Identify which cell holds the provided text, then report its [x, y] central coordinate. 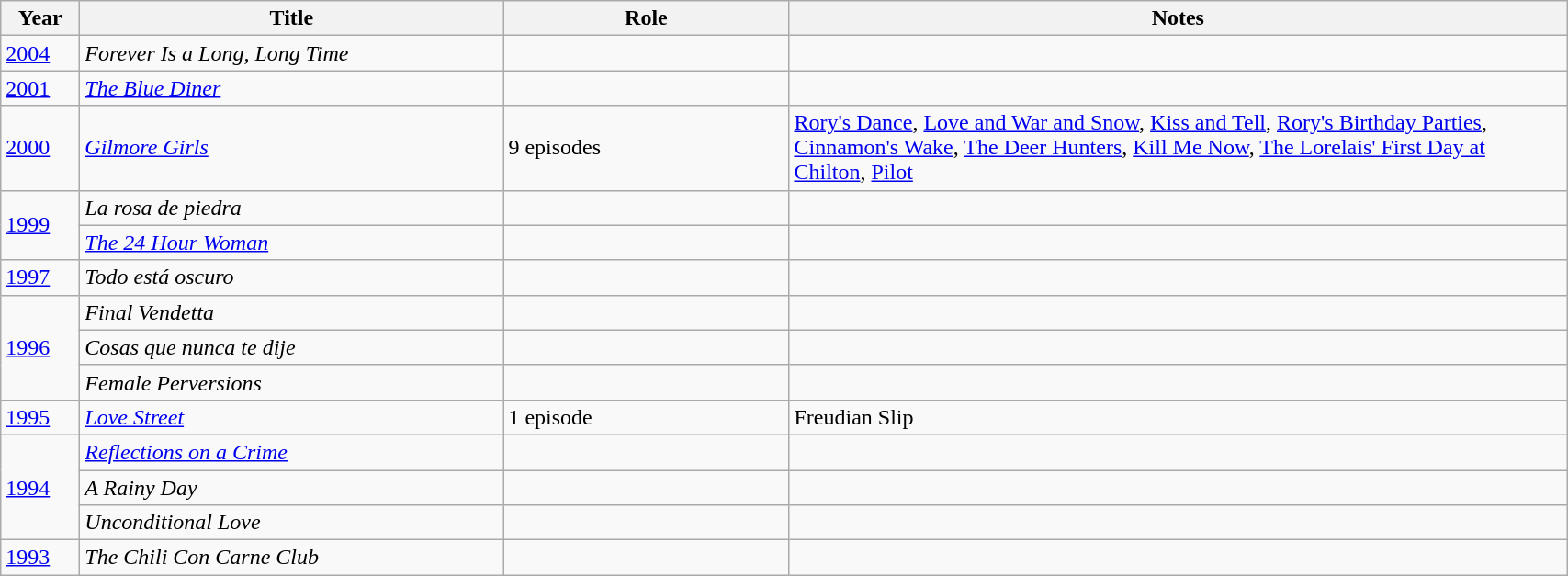
2000 [40, 148]
Final Vendetta [292, 312]
The Blue Diner [292, 88]
The 24 Hour Woman [292, 243]
9 episodes [647, 148]
1996 [40, 347]
1999 [40, 225]
1993 [40, 558]
1994 [40, 487]
A Rainy Day [292, 488]
Title [292, 18]
La rosa de piedra [292, 208]
Role [647, 18]
1 episode [647, 417]
2004 [40, 53]
Reflections on a Crime [292, 452]
Love Street [292, 417]
Freudian Slip [1178, 417]
Todo está oscuro [292, 277]
Unconditional Love [292, 523]
Forever Is a Long, Long Time [292, 53]
2001 [40, 88]
1997 [40, 277]
Cosas que nunca te dije [292, 347]
1995 [40, 417]
Year [40, 18]
Notes [1178, 18]
Gilmore Girls [292, 148]
Female Perversions [292, 382]
The Chili Con Carne Club [292, 558]
